Capture the cell that displays the provided text and extract its [x, y] central coordinate. 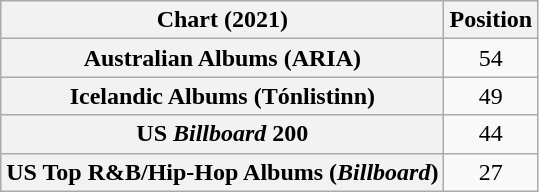
Icelandic Albums (Tónlistinn) [222, 96]
44 [491, 134]
US Billboard 200 [222, 134]
Position [491, 20]
Australian Albums (ARIA) [222, 58]
49 [491, 96]
US Top R&B/Hip-Hop Albums (Billboard) [222, 172]
Chart (2021) [222, 20]
54 [491, 58]
27 [491, 172]
